Detect which cell encompasses the target text, then output its [X, Y] center coordinate. 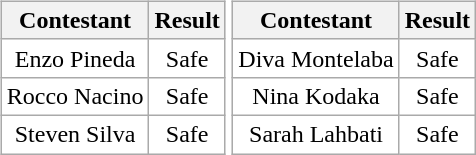
Sarah Lahbati [316, 134]
Steven Silva [75, 134]
Enzo Pineda [75, 58]
Rocco Nacino [75, 96]
Nina Kodaka [316, 96]
Diva Montelaba [316, 58]
